Extract the (X, Y) coordinate from the center of the cell holding the provided text.  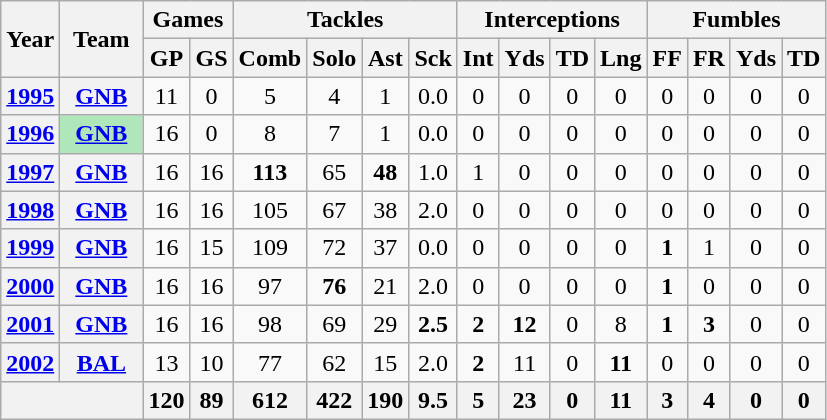
Comb (270, 58)
77 (270, 362)
10 (212, 362)
Solo (334, 58)
9.5 (433, 400)
GP (166, 58)
2000 (30, 286)
2.5 (433, 324)
Ast (386, 58)
109 (270, 248)
13 (166, 362)
2002 (30, 362)
612 (270, 400)
1996 (30, 134)
2001 (30, 324)
38 (386, 210)
FF (667, 58)
69 (334, 324)
76 (334, 286)
1998 (30, 210)
Games (188, 20)
37 (386, 248)
98 (270, 324)
29 (386, 324)
89 (212, 400)
1.0 (433, 172)
190 (386, 400)
7 (334, 134)
FR (708, 58)
1995 (30, 96)
12 (524, 324)
Interceptions (552, 20)
GS (212, 58)
23 (524, 400)
21 (386, 286)
Fumbles (736, 20)
105 (270, 210)
1997 (30, 172)
Sck (433, 58)
65 (334, 172)
BAL (102, 362)
Team (102, 39)
Year (30, 39)
72 (334, 248)
1999 (30, 248)
Int (478, 58)
113 (270, 172)
97 (270, 286)
120 (166, 400)
Tackles (345, 20)
Lng (621, 58)
67 (334, 210)
62 (334, 362)
48 (386, 172)
422 (334, 400)
